Capture the cell that displays the provided text and extract its (X, Y) central coordinate. 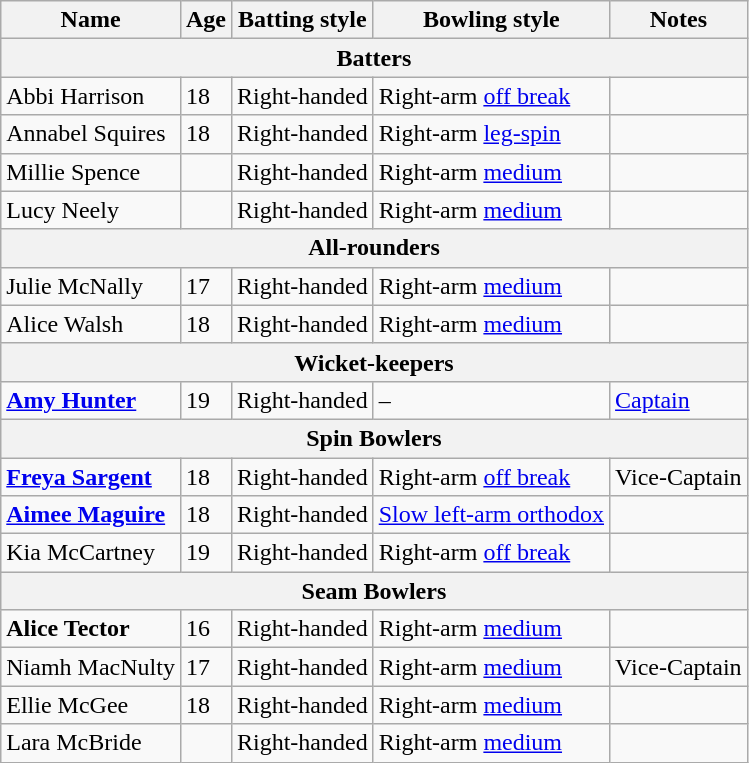
Ellie McGee (91, 705)
Abbi Harrison (91, 96)
Right-arm leg-spin (491, 134)
Alice Tector (91, 629)
Millie Spence (91, 172)
Lara McBride (91, 743)
Name (91, 20)
– (491, 400)
Notes (679, 20)
Amy Hunter (91, 400)
Age (206, 20)
Lucy Neely (91, 210)
Annabel Squires (91, 134)
Alice Walsh (91, 324)
Seam Bowlers (374, 591)
Bowling style (491, 20)
Julie McNally (91, 286)
Aimee Maguire (91, 515)
Slow left-arm orthodox (491, 515)
Batting style (302, 20)
All-rounders (374, 248)
Kia McCartney (91, 553)
16 (206, 629)
Spin Bowlers (374, 438)
Captain (679, 400)
Wicket-keepers (374, 362)
Freya Sargent (91, 477)
Niamh MacNulty (91, 667)
Batters (374, 58)
